Detect which cell encompasses the target text, then output its (x, y) center coordinate. 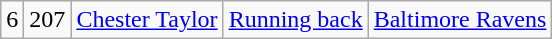
Baltimore Ravens (460, 20)
Chester Taylor (147, 20)
207 (48, 20)
6 (12, 20)
Running back (296, 20)
